Identify which cell holds the provided text, then report its (x, y) central coordinate. 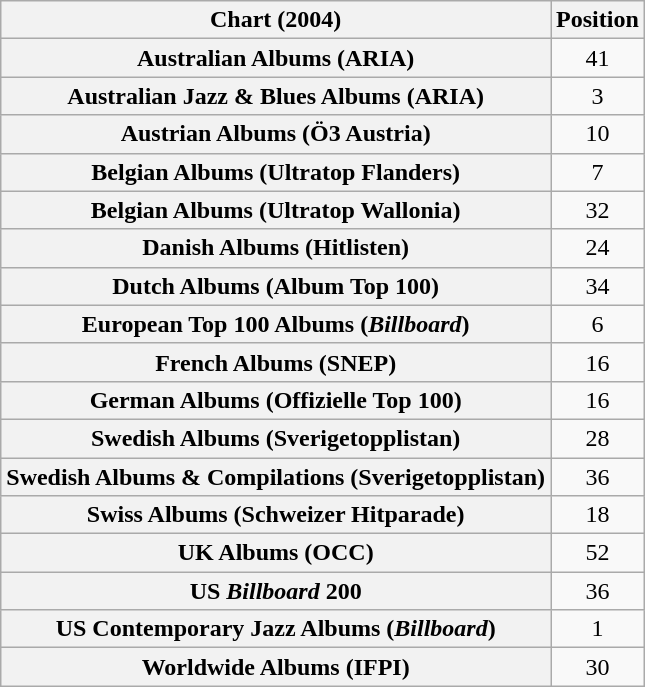
52 (598, 553)
Swedish Albums & Compilations (Sverigetopplistan) (276, 477)
Australian Jazz & Blues Albums (ARIA) (276, 96)
US Contemporary Jazz Albums (Billboard) (276, 629)
34 (598, 286)
18 (598, 515)
Belgian Albums (Ultratop Flanders) (276, 172)
30 (598, 667)
Chart (2004) (276, 20)
Position (598, 20)
European Top 100 Albums (Billboard) (276, 324)
1 (598, 629)
UK Albums (OCC) (276, 553)
3 (598, 96)
Swedish Albums (Sverigetopplistan) (276, 438)
Worldwide Albums (IFPI) (276, 667)
41 (598, 58)
7 (598, 172)
28 (598, 438)
Austrian Albums (Ö3 Austria) (276, 134)
32 (598, 210)
Belgian Albums (Ultratop Wallonia) (276, 210)
French Albums (SNEP) (276, 362)
German Albums (Offizielle Top 100) (276, 400)
10 (598, 134)
Swiss Albums (Schweizer Hitparade) (276, 515)
Australian Albums (ARIA) (276, 58)
6 (598, 324)
US Billboard 200 (276, 591)
Danish Albums (Hitlisten) (276, 248)
24 (598, 248)
Dutch Albums (Album Top 100) (276, 286)
